Pinpoint the cell where the given text exists, returning its [x, y] midpoint coordinate. 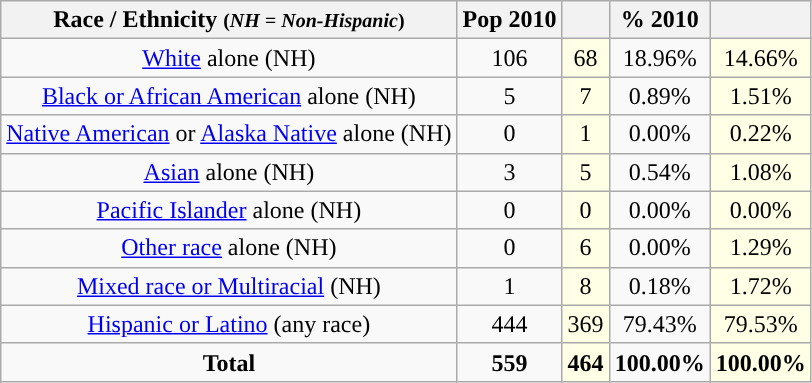
444 [510, 324]
Other race alone (NH) [229, 248]
14.66% [760, 58]
Pop 2010 [510, 20]
464 [586, 362]
Asian alone (NH) [229, 172]
79.53% [760, 324]
6 [586, 248]
Race / Ethnicity (NH = Non-Hispanic) [229, 20]
Pacific Islander alone (NH) [229, 210]
18.96% [660, 58]
1.29% [760, 248]
106 [510, 58]
0.22% [760, 134]
369 [586, 324]
0.89% [660, 96]
79.43% [660, 324]
1.51% [760, 96]
Total [229, 362]
Native American or Alaska Native alone (NH) [229, 134]
1.08% [760, 172]
0.54% [660, 172]
White alone (NH) [229, 58]
559 [510, 362]
Mixed race or Multiracial (NH) [229, 286]
7 [586, 96]
% 2010 [660, 20]
0.18% [660, 286]
Hispanic or Latino (any race) [229, 324]
3 [510, 172]
8 [586, 286]
Black or African American alone (NH) [229, 96]
68 [586, 58]
1.72% [760, 286]
